Return (X, Y) of the center of cell containing provided text 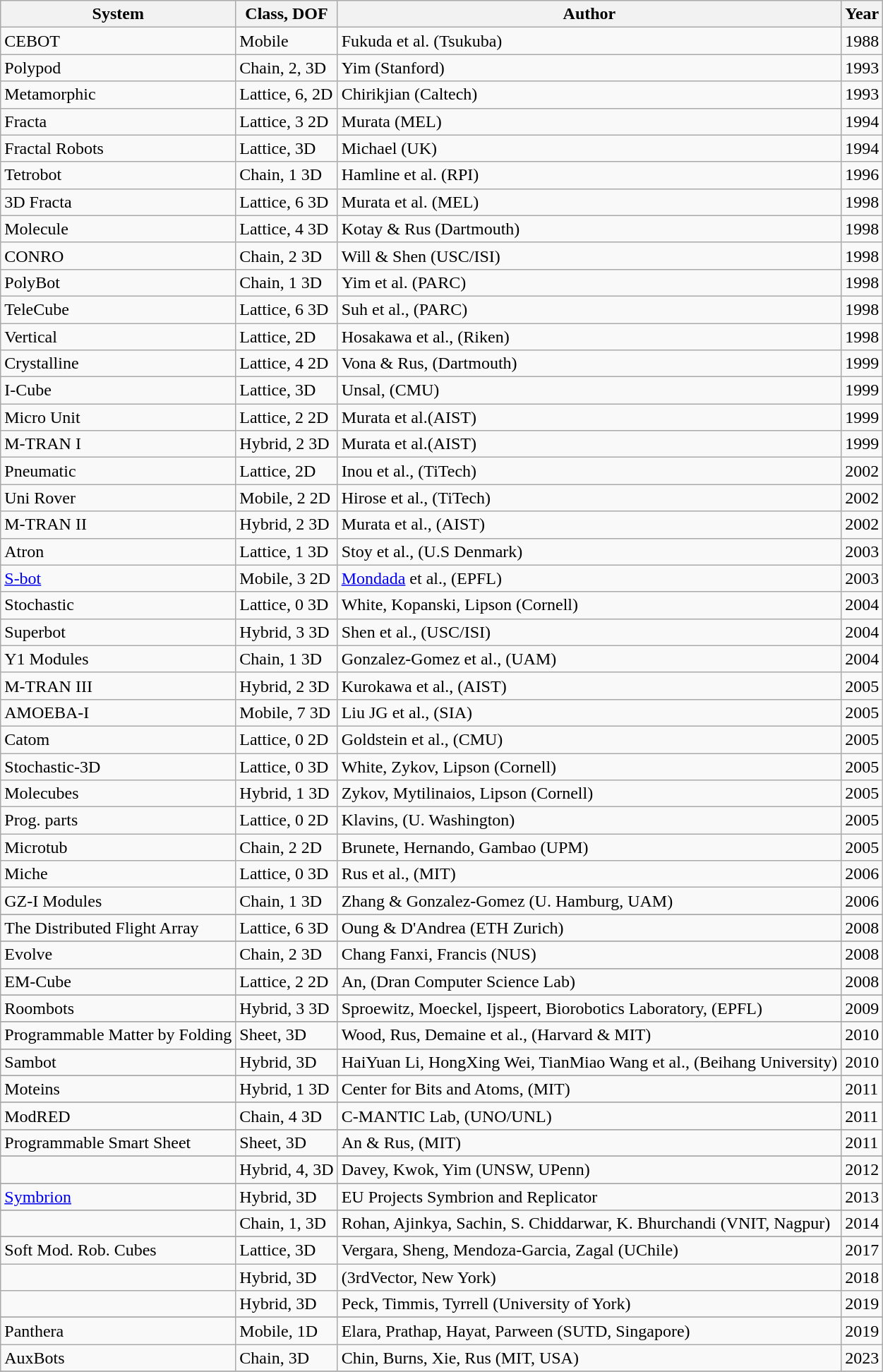
Shen et al., (USC/ISI) (589, 632)
Tetrobot (119, 175)
Crystalline (119, 364)
Chain, 2, 3D (287, 68)
Goldstein et al., (CMU) (589, 739)
Hybrid, 4, 3D (287, 1169)
Evolve (119, 955)
System (119, 14)
Will & Shen (USC/ISI) (589, 256)
1988 (863, 41)
Vergara, Sheng, Mendoza-Garcia, Zagal (UChile) (589, 1251)
CONRO (119, 256)
Vertical (119, 337)
Kotay & Rus (Dartmouth) (589, 229)
2018 (863, 1277)
S-bot (119, 578)
Fracta (119, 121)
Chang Fanxi, Francis (NUS) (589, 955)
Programmable Matter by Folding (119, 1035)
Chain, 3D (287, 1358)
Hosakawa et al., (Riken) (589, 337)
EM-Cube (119, 982)
Murata et al., (AIST) (589, 525)
Lattice, 3 2D (287, 121)
Prog. parts (119, 821)
Yim et al. (PARC) (589, 282)
Mobile, 7 3D (287, 712)
Hamline et al. (RPI) (589, 175)
White, Kopanski, Lipson (Cornell) (589, 605)
EU Projects Symbrion and Replicator (589, 1197)
Lattice, 1 3D (287, 551)
3D Fracta (119, 202)
Sproewitz, Moeckel, Ijspeert, Biorobotics Laboratory, (EPFL) (589, 1008)
An, (Dran Computer Science Lab) (589, 982)
Micro Unit (119, 417)
Moteins (119, 1089)
Wood, Rus, Demaine et al., (Harvard & MIT) (589, 1035)
2017 (863, 1251)
2023 (863, 1358)
Class, DOF (287, 14)
Pneumatic (119, 471)
Roombots (119, 1008)
Polypod (119, 68)
ModRED (119, 1116)
Stochastic (119, 605)
Chain, 1, 3D (287, 1224)
Rus et al., (MIT) (589, 874)
Metamorphic (119, 95)
Inou et al., (TiTech) (589, 471)
Murata (MEL) (589, 121)
Liu JG et al., (SIA) (589, 712)
Fractal Robots (119, 148)
Mobile (287, 41)
The Distributed Flight Array (119, 928)
2014 (863, 1224)
AMOEBA-I (119, 712)
Unsal, (CMU) (589, 390)
AuxBots (119, 1358)
Oung & D'Andrea (ETH Zurich) (589, 928)
Sambot (119, 1062)
(3rdVector, New York) (589, 1277)
TeleCube (119, 309)
Davey, Kwok, Yim (UNSW, UPenn) (589, 1169)
Chain, 2 2D (287, 847)
Molecule (119, 229)
CEBOT (119, 41)
2009 (863, 1008)
Zhang & Gonzalez-Gomez (U. Hamburg, UAM) (589, 901)
M-TRAN II (119, 525)
1996 (863, 175)
Mobile, 3 2D (287, 578)
Symbrion (119, 1197)
Molecubes (119, 794)
Mobile, 2 2D (287, 498)
Zykov, Mytilinaios, Lipson (Cornell) (589, 794)
2012 (863, 1169)
Brunete, Hernando, Gambao (UPM) (589, 847)
Panthera (119, 1331)
Stochastic-3D (119, 766)
Lattice, 4 3D (287, 229)
Author (589, 14)
Catom (119, 739)
Kurokawa et al., (AIST) (589, 686)
Chin, Burns, Xie, Rus (MIT, USA) (589, 1358)
PolyBot (119, 282)
Y1 Modules (119, 659)
Chirikjian (Caltech) (589, 95)
An & Rus, (MIT) (589, 1143)
Soft Mod. Rob. Cubes (119, 1251)
Lattice, 4 2D (287, 364)
Gonzalez-Gomez et al., (UAM) (589, 659)
Rohan, Ajinkya, Sachin, S. Chiddarwar, K. Bhurchandi (VNIT, Nagpur) (589, 1224)
I-Cube (119, 390)
Klavins, (U. Washington) (589, 821)
C-MANTIC Lab, (UNO/UNL) (589, 1116)
Atron (119, 551)
Mobile, 1D (287, 1331)
2013 (863, 1197)
GZ-I Modules (119, 901)
Vona & Rus, (Dartmouth) (589, 364)
Elara, Prathap, Hayat, Parween (SUTD, Singapore) (589, 1331)
White, Zykov, Lipson (Cornell) (589, 766)
Center for Bits and Atoms, (MIT) (589, 1089)
Yim (Stanford) (589, 68)
Stoy et al., (U.S Denmark) (589, 551)
Programmable Smart Sheet (119, 1143)
Miche (119, 874)
M-TRAN I (119, 444)
Fukuda et al. (Tsukuba) (589, 41)
Murata et al. (MEL) (589, 202)
Year (863, 14)
M-TRAN III (119, 686)
Superbot (119, 632)
Michael (UK) (589, 148)
Lattice, 6, 2D (287, 95)
Microtub (119, 847)
HaiYuan Li, HongXing Wei, TianMiao Wang et al., (Beihang University) (589, 1062)
Peck, Timmis, Tyrrell (University of York) (589, 1304)
Uni Rover (119, 498)
Mondada et al., (EPFL) (589, 578)
Suh et al., (PARC) (589, 309)
Hirose et al., (TiTech) (589, 498)
Chain, 4 3D (287, 1116)
